Return the [X, Y] coordinate for the center point of the cell that contains the specified text.  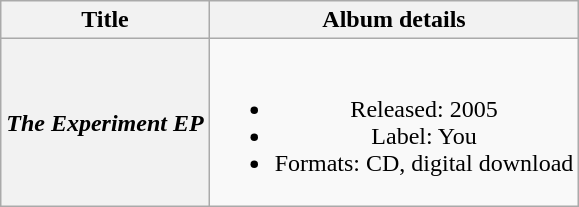
Album details [394, 20]
The Experiment EP [105, 122]
Released: 2005Label: YouFormats: CD, digital download [394, 122]
Title [105, 20]
